Search for the cell housing the specified text and yield its [x, y] center coordinate. 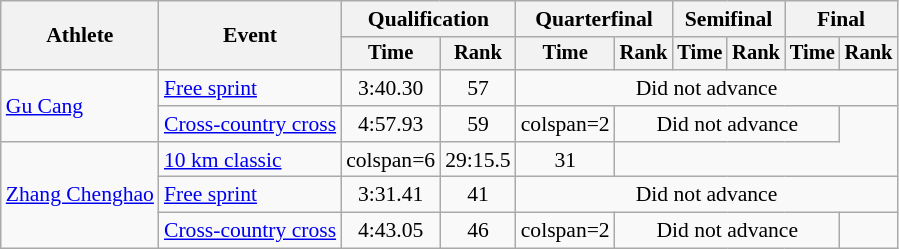
Gu Cang [80, 106]
Qualification [428, 19]
4:43.05 [390, 231]
3:31.41 [390, 195]
Zhang Chenghao [80, 196]
41 [478, 195]
4:57.93 [390, 124]
10 km classic [250, 160]
46 [478, 231]
Event [250, 36]
57 [478, 88]
59 [478, 124]
Quarterfinal [594, 19]
colspan=6 [390, 160]
29:15.5 [478, 160]
31 [566, 160]
Athlete [80, 36]
Semifinal [728, 19]
Final [841, 19]
3:40.30 [390, 88]
